Identify which cell holds the provided text, then report its [x, y] central coordinate. 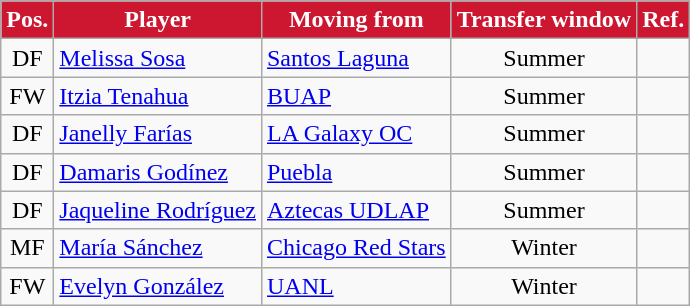
Damaris Godínez [158, 172]
LA Galaxy OC [356, 134]
Jaqueline Rodríguez [158, 210]
Puebla [356, 172]
Chicago Red Stars [356, 248]
Aztecas UDLAP [356, 210]
Evelyn González [158, 286]
Itzia Tenahua [158, 96]
Player [158, 20]
Pos. [28, 20]
Moving from [356, 20]
Melissa Sosa [158, 58]
MF [28, 248]
Transfer window [544, 20]
UANL [356, 286]
BUAP [356, 96]
María Sánchez [158, 248]
Santos Laguna [356, 58]
Ref. [664, 20]
Janelly Farías [158, 134]
